Locate the cell with the specified text and output its [X, Y] center coordinate. 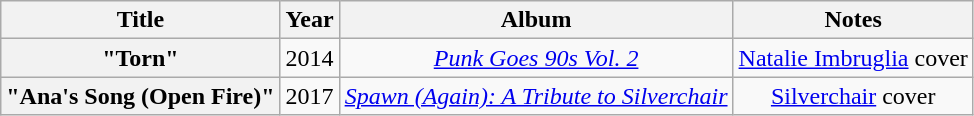
2017 [310, 96]
2014 [310, 58]
"Ana's Song (Open Fire)" [140, 96]
Album [536, 20]
Notes [853, 20]
"Torn" [140, 58]
Title [140, 20]
Natalie Imbruglia cover [853, 58]
Spawn (Again): A Tribute to Silverchair [536, 96]
Year [310, 20]
Silverchair cover [853, 96]
Punk Goes 90s Vol. 2 [536, 58]
